Capture the cell that displays the provided text and extract its (X, Y) central coordinate. 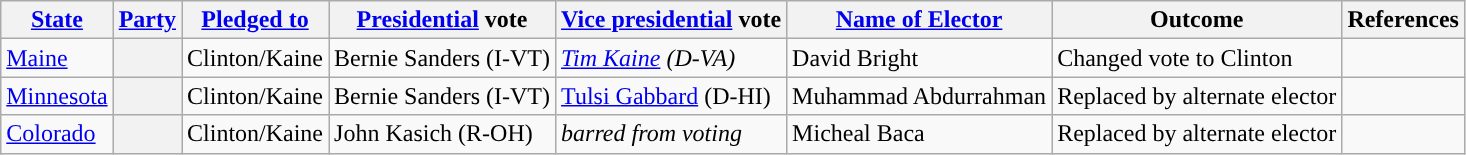
Pledged to (256, 20)
State (57, 20)
barred from voting (672, 134)
Outcome (1197, 20)
Tim Kaine (D-VA) (672, 58)
Tulsi Gabbard (D-HI) (672, 96)
Micheal Baca (920, 134)
Minnesota (57, 96)
Maine (57, 58)
Presidential vote (442, 20)
Muhammad Abdurrahman (920, 96)
Changed vote to Clinton (1197, 58)
Name of Elector (920, 20)
References (1404, 20)
Party (147, 20)
Colorado (57, 134)
Vice presidential vote (672, 20)
John Kasich (R-OH) (442, 134)
David Bright (920, 58)
